From the cell containing the given text, extract its center point as [x, y] coordinate. 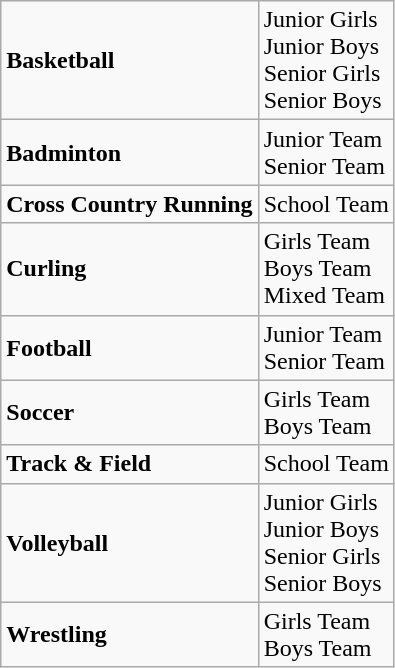
Girls TeamBoys TeamMixed Team [326, 269]
Volleyball [130, 542]
Football [130, 348]
Curling [130, 269]
Basketball [130, 60]
Soccer [130, 412]
Cross Country Running [130, 204]
Badminton [130, 152]
Track & Field [130, 464]
Wrestling [130, 634]
